Capture the cell that displays the provided text and extract its [x, y] central coordinate. 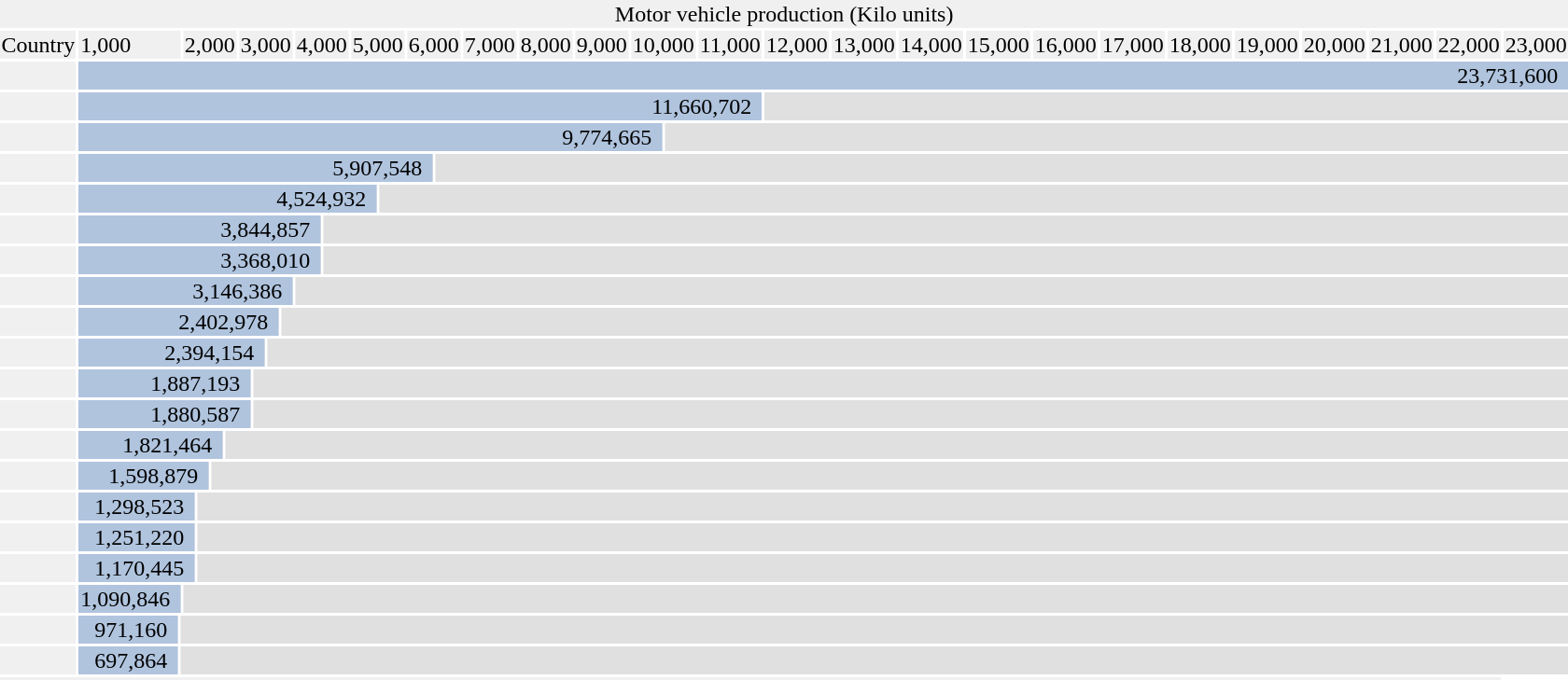
16,000 [1066, 45]
Country [38, 45]
3,000 [265, 45]
12,000 [797, 45]
2,402,978 [179, 322]
4,524,932 [228, 199]
7,000 [489, 45]
3,146,386 [187, 291]
13,000 [864, 45]
4,000 [321, 45]
20,000 [1335, 45]
1,251,220 [137, 537]
971,160 [129, 630]
11,000 [730, 45]
17,000 [1133, 45]
Motor vehicle production (Kilo units) [784, 14]
697,864 [129, 660]
2,394,154 [172, 353]
1,000 [131, 45]
6,000 [433, 45]
10,000 [663, 45]
8,000 [545, 45]
14,000 [931, 45]
15,000 [999, 45]
11,660,702 [421, 106]
1,598,879 [144, 476]
18,000 [1200, 45]
19,000 [1267, 45]
5,907,548 [256, 168]
9,774,665 [371, 137]
2,000 [209, 45]
21,000 [1402, 45]
1,887,193 [165, 383]
5,000 [377, 45]
1,090,846 [131, 599]
1,880,587 [165, 414]
3,368,010 [200, 260]
23,000 [1536, 45]
1,170,445 [137, 568]
22,000 [1469, 45]
9,000 [601, 45]
3,844,857 [200, 229]
1,298,523 [137, 507]
1,821,464 [151, 445]
